Provide the [X, Y] coordinate of the cell's center where the given text is located.  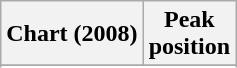
Peakposition [189, 34]
Chart (2008) [72, 34]
